Find where the given text appears and provide that cell's center as (x, y) coordinate. 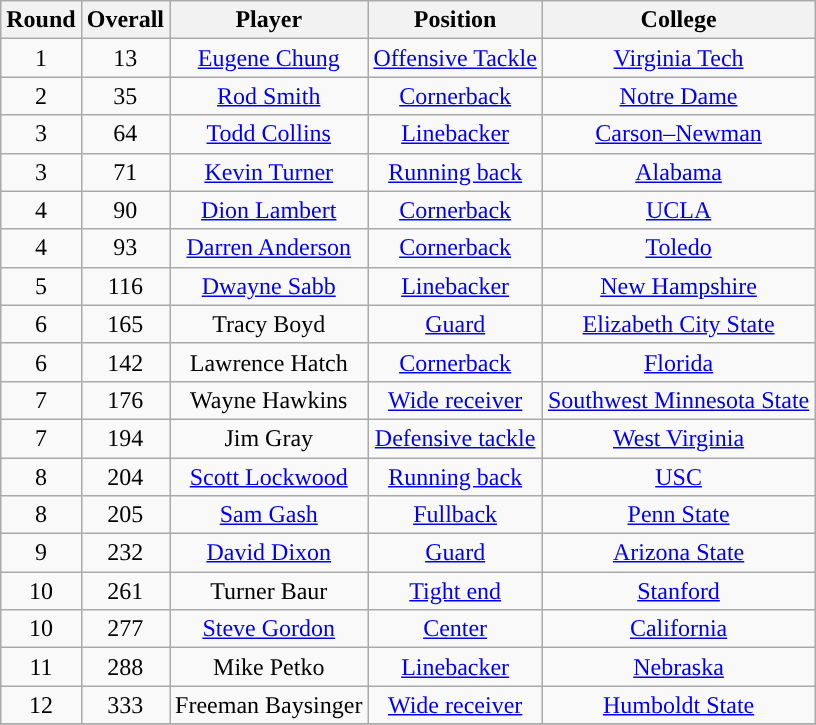
277 (125, 629)
UCLA (678, 210)
California (678, 629)
USC (678, 477)
90 (125, 210)
Fullback (455, 515)
Virginia Tech (678, 58)
13 (125, 58)
1 (41, 58)
Position (455, 20)
Lawrence Hatch (269, 362)
David Dixon (269, 553)
Darren Anderson (269, 248)
176 (125, 400)
Florida (678, 362)
Turner Baur (269, 591)
Toledo (678, 248)
Todd Collins (269, 134)
165 (125, 324)
College (678, 20)
205 (125, 515)
194 (125, 438)
Arizona State (678, 553)
Tracy Boyd (269, 324)
Dion Lambert (269, 210)
142 (125, 362)
333 (125, 705)
116 (125, 286)
Notre Dame (678, 96)
Kevin Turner (269, 172)
Scott Lockwood (269, 477)
261 (125, 591)
Jim Gray (269, 438)
12 (41, 705)
Mike Petko (269, 667)
11 (41, 667)
64 (125, 134)
Alabama (678, 172)
2 (41, 96)
Humboldt State (678, 705)
288 (125, 667)
Stanford (678, 591)
Tight end (455, 591)
35 (125, 96)
Wayne Hawkins (269, 400)
Center (455, 629)
9 (41, 553)
232 (125, 553)
204 (125, 477)
Eugene Chung (269, 58)
Rod Smith (269, 96)
New Hampshire (678, 286)
Defensive tackle (455, 438)
Nebraska (678, 667)
Player (269, 20)
Offensive Tackle (455, 58)
Sam Gash (269, 515)
Freeman Baysinger (269, 705)
93 (125, 248)
Steve Gordon (269, 629)
Penn State (678, 515)
Round (41, 20)
71 (125, 172)
Southwest Minnesota State (678, 400)
Overall (125, 20)
Elizabeth City State (678, 324)
West Virginia (678, 438)
Dwayne Sabb (269, 286)
5 (41, 286)
Carson–Newman (678, 134)
